Provide the (x, y) coordinate of the cell's center where the given text is located.  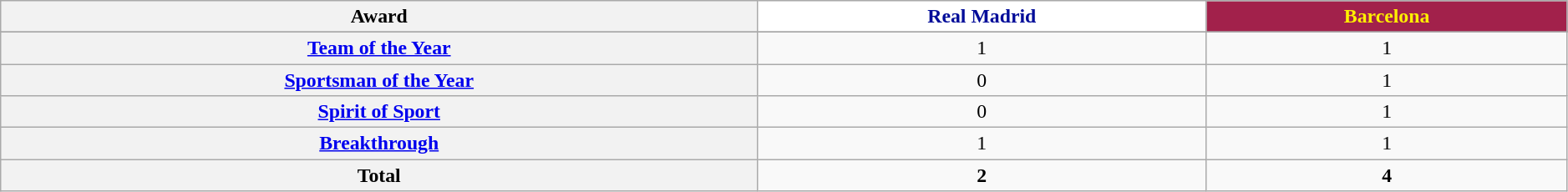
Team of the Year (379, 48)
Breakthrough (379, 143)
Award (379, 17)
Barcelona (1387, 17)
Total (379, 174)
Sportsman of the Year (379, 80)
Real Madrid (982, 17)
2 (982, 174)
4 (1387, 174)
Spirit of Sport (379, 111)
